Find where the given text appears and provide that cell's center as (x, y) coordinate. 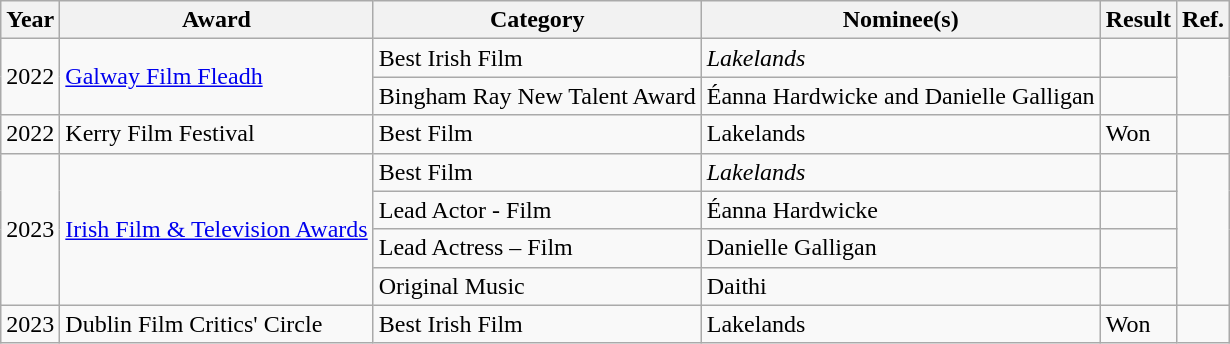
Daithi (900, 286)
Dublin Film Critics' Circle (216, 324)
Lead Actress – Film (537, 248)
Lead Actor - Film (537, 210)
Ref. (1204, 20)
Result (1138, 20)
Year (30, 20)
Éanna Hardwicke and Danielle Galligan (900, 96)
Category (537, 20)
Danielle Galligan (900, 248)
Irish Film & Television Awards (216, 229)
Award (216, 20)
Nominee(s) (900, 20)
Bingham Ray New Talent Award (537, 96)
Éanna Hardwicke (900, 210)
Original Music (537, 286)
Galway Film Fleadh (216, 77)
Kerry Film Festival (216, 134)
